Detect which cell encompasses the target text, then output its (x, y) center coordinate. 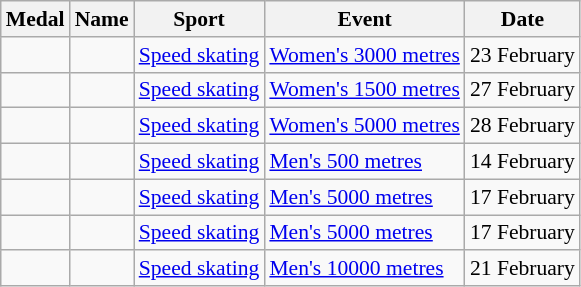
Men's 10000 metres (364, 269)
Women's 5000 metres (364, 126)
21 February (522, 269)
Women's 1500 metres (364, 90)
Sport (200, 19)
14 February (522, 162)
Men's 500 metres (364, 162)
23 February (522, 55)
28 February (522, 126)
27 February (522, 90)
Name (102, 19)
Medal (36, 19)
Women's 3000 metres (364, 55)
Date (522, 19)
Event (364, 19)
